Return the [X, Y] coordinate for the center point of the cell that contains the specified text.  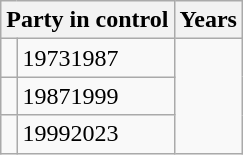
19871999 [96, 96]
19731987 [96, 58]
Years [208, 20]
19992023 [96, 134]
Party in control [88, 20]
